Return [x, y] of the center of cell containing provided text 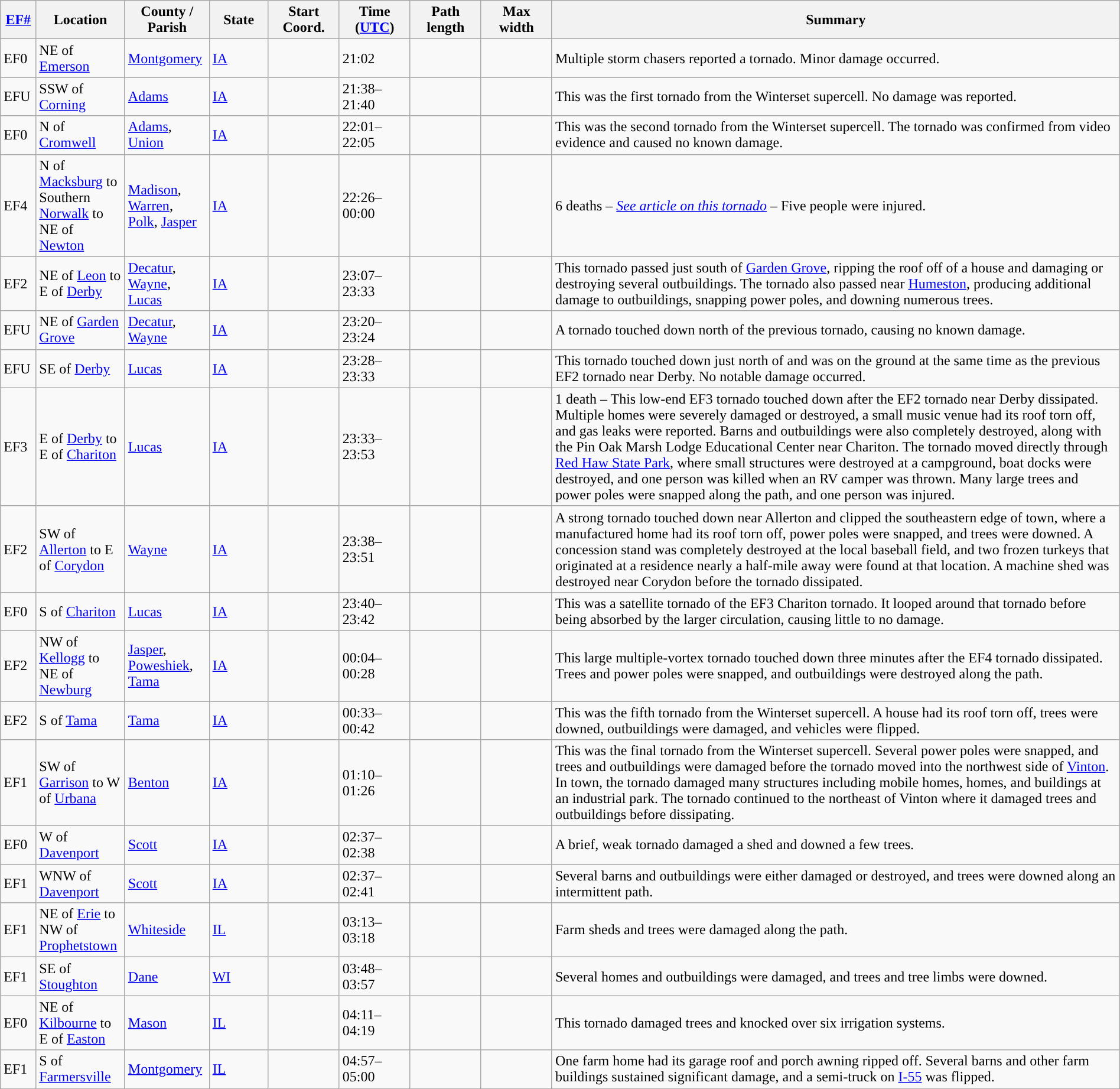
Dane [167, 976]
This tornado touched down just north of and was on the ground at the same time as the previous EF2 tornado near Derby. No notable damage occurred. [835, 369]
Several homes and outbuildings were damaged, and trees and tree limbs were downed. [835, 976]
Time (UTC) [375, 20]
N of Macksburg to Southern Norwalk to NE of Newton [80, 206]
Several barns and outbuildings were either damaged or destroyed, and trees were downed along an intermittent path. [835, 884]
Multiple storm chasers reported a tornado. Minor damage occurred. [835, 58]
Max width [516, 20]
N of Cromwell [80, 135]
Decatur, Wayne [167, 330]
NE of Kilbourne to E of Easton [80, 1023]
EF# [18, 20]
03:13–03:18 [375, 930]
00:04–00:28 [375, 665]
NE of Garden Grove [80, 330]
State [239, 20]
Mason [167, 1023]
Madison, Warren, Polk, Jasper [167, 206]
Path length [445, 20]
Adams, Union [167, 135]
S of Chariton [80, 611]
NW of Kellogg to NE of Newburg [80, 665]
A brief, weak tornado damaged a shed and downed a few trees. [835, 845]
6 deaths – See article on this tornado – Five people were injured. [835, 206]
SE of Stoughton [80, 976]
NE of Emerson [80, 58]
Whiteside [167, 930]
NE of Erie to NW of Prophetstown [80, 930]
Adams [167, 97]
This was the second tornado from the Winterset supercell. The tornado was confirmed from video evidence and caused no known damage. [835, 135]
SE of Derby [80, 369]
23:07–23:33 [375, 284]
Decatur, Wayne, Lucas [167, 284]
Tama [167, 720]
This was the first tornado from the Winterset supercell. No damage was reported. [835, 97]
23:33–23:53 [375, 447]
04:11–04:19 [375, 1023]
S of Farmersville [80, 1070]
County / Parish [167, 20]
23:38–23:51 [375, 549]
Jasper, Poweshiek, Tama [167, 665]
W of Davenport [80, 845]
SW of Allerton to E of Corydon [80, 549]
02:37–02:41 [375, 884]
02:37–02:38 [375, 845]
21:02 [375, 58]
Farm sheds and trees were damaged along the path. [835, 930]
This tornado damaged trees and knocked over six irrigation systems. [835, 1023]
23:20–23:24 [375, 330]
SW of Garrison to W of Urbana [80, 783]
Location [80, 20]
EF3 [18, 447]
Summary [835, 20]
Start Coord. [304, 20]
23:28–23:33 [375, 369]
00:33–00:42 [375, 720]
S of Tama [80, 720]
E of Derby to E of Chariton [80, 447]
23:40–23:42 [375, 611]
21:38–21:40 [375, 97]
01:10–01:26 [375, 783]
A tornado touched down north of the previous tornado, causing no known damage. [835, 330]
WNW of Davenport [80, 884]
NE of Leon to E of Derby [80, 284]
22:26–00:00 [375, 206]
Wayne [167, 549]
03:48–03:57 [375, 976]
SSW of Corning [80, 97]
EF4 [18, 206]
WI [239, 976]
22:01–22:05 [375, 135]
04:57–05:00 [375, 1070]
Benton [167, 783]
